Identify which cell holds the provided text, then report its (X, Y) central coordinate. 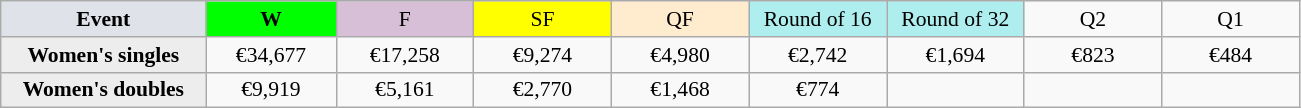
€9,274 (543, 55)
€2,742 (818, 55)
SF (543, 19)
€5,161 (405, 90)
€774 (818, 90)
W (271, 19)
€4,980 (680, 55)
€1,694 (955, 55)
€9,919 (271, 90)
F (405, 19)
Round of 16 (818, 19)
€1,468 (680, 90)
€823 (1093, 55)
Women's doubles (104, 90)
€34,677 (271, 55)
Round of 32 (955, 19)
Women's singles (104, 55)
Q1 (1231, 19)
QF (680, 19)
€484 (1231, 55)
Event (104, 19)
€2,770 (543, 90)
€17,258 (405, 55)
Q2 (1093, 19)
